Pinpoint the cell where the given text exists, returning its (x, y) midpoint coordinate. 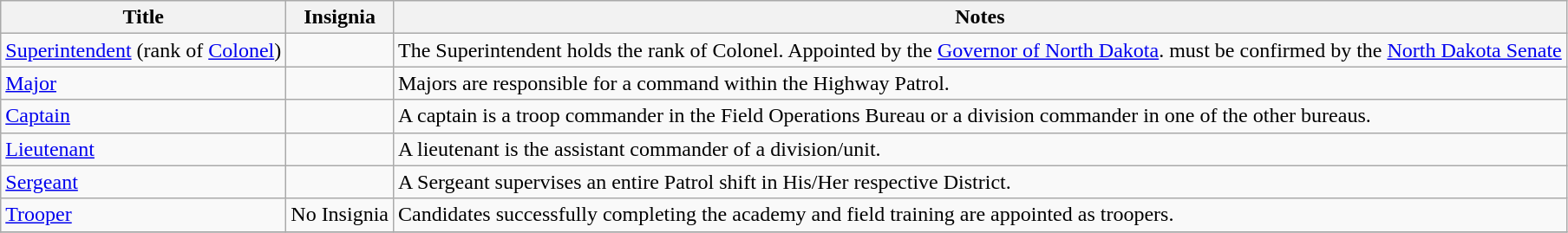
Sergeant (144, 182)
Trooper (144, 215)
Lieutenant (144, 149)
Major (144, 83)
Candidates successfully completing the academy and field training are appointed as troopers. (980, 215)
Majors are responsible for a command within the Highway Patrol. (980, 83)
The Superintendent holds the rank of Colonel. Appointed by the Governor of North Dakota. must be confirmed by the North Dakota Senate (980, 50)
A captain is a troop commander in the Field Operations Bureau or a division commander in one of the other bureaus. (980, 116)
Insignia (340, 17)
No Insignia (340, 215)
Superintendent (rank of Colonel) (144, 50)
Title (144, 17)
A lieutenant is the assistant commander of a division/unit. (980, 149)
Notes (980, 17)
A Sergeant supervises an entire Patrol shift in His/Her respective District. (980, 182)
Captain (144, 116)
